Extract the (X, Y) coordinate from the center of the cell holding the provided text.  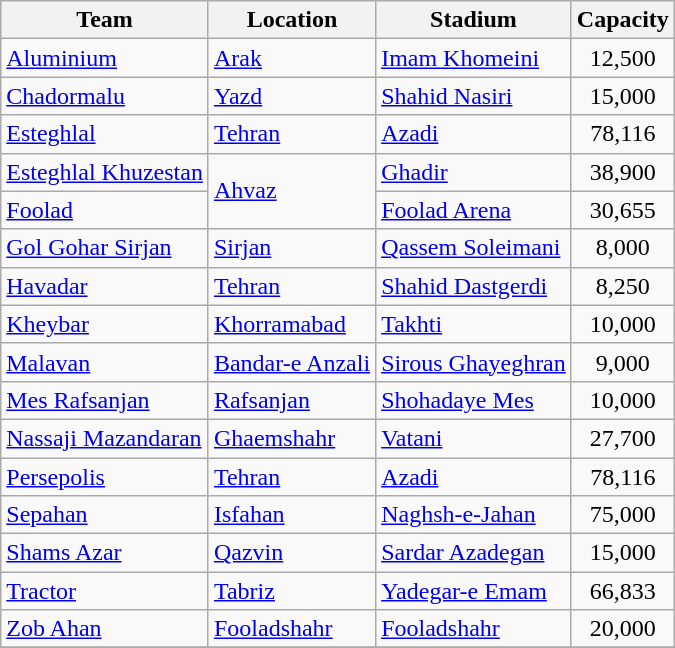
Isfahan (292, 515)
Location (292, 20)
Malavan (105, 362)
Ahvaz (292, 191)
Imam Khomeini (474, 58)
Sirous Ghayeghran (474, 362)
Stadium (474, 20)
Havadar (105, 286)
Shams Azar (105, 553)
Yadegar-e Emam (474, 591)
Bandar-e Anzali (292, 362)
Nassaji Mazandaran (105, 438)
Chadormalu (105, 96)
Esteghlal (105, 134)
8,250 (622, 286)
Sepahan (105, 515)
Shahid Nasiri (474, 96)
Shahid Dastgerdi (474, 286)
Foolad (105, 210)
Takhti (474, 324)
Capacity (622, 20)
Mes Rafsanjan (105, 400)
Arak (292, 58)
38,900 (622, 172)
8,000 (622, 248)
Tabriz (292, 591)
20,000 (622, 629)
Rafsanjan (292, 400)
Sardar Azadegan (474, 553)
Qassem Soleimani (474, 248)
Ghaemshahr (292, 438)
Tractor (105, 591)
Aluminium (105, 58)
66,833 (622, 591)
Qazvin (292, 553)
Shohadaye Mes (474, 400)
30,655 (622, 210)
Kheybar (105, 324)
Foolad Arena (474, 210)
Persepolis (105, 477)
Naghsh-e-Jahan (474, 515)
75,000 (622, 515)
Zob Ahan (105, 629)
Gol Gohar Sirjan (105, 248)
Esteghlal Khuzestan (105, 172)
Yazd (292, 96)
Khorramabad (292, 324)
12,500 (622, 58)
27,700 (622, 438)
9,000 (622, 362)
Team (105, 20)
Sirjan (292, 248)
Vatani (474, 438)
Ghadir (474, 172)
